Return [x, y] of the center of cell containing provided text 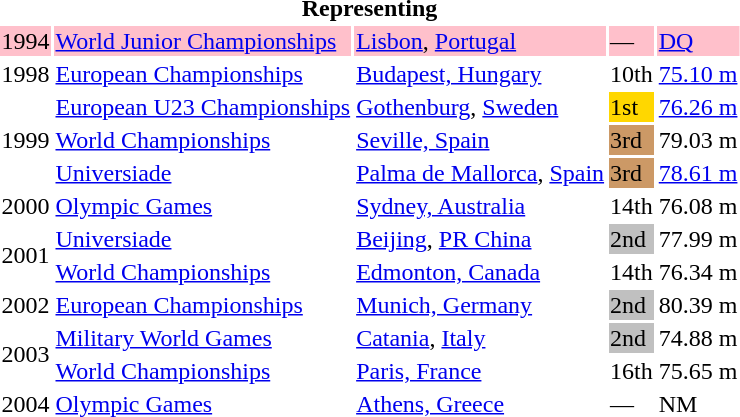
— [632, 41]
DQ [698, 41]
1st [632, 107]
2000 [26, 206]
75.10 m [698, 74]
Budapest, Hungary [480, 74]
1998 [26, 74]
Beijing, PR China [480, 239]
2003 [26, 354]
Edmonton, Canada [480, 272]
Paris, France [480, 371]
Olympic Games [203, 206]
Sydney, Australia [480, 206]
Lisbon, Portugal [480, 41]
European U23 Championships [203, 107]
10th [632, 74]
Palma de Mallorca, Spain [480, 173]
Military World Games [203, 338]
74.88 m [698, 338]
Catania, Italy [480, 338]
16th [632, 371]
75.65 m [698, 371]
World Junior Championships [203, 41]
76.08 m [698, 206]
1994 [26, 41]
77.99 m [698, 239]
2001 [26, 256]
76.26 m [698, 107]
76.34 m [698, 272]
80.39 m [698, 305]
Seville, Spain [480, 140]
2002 [26, 305]
78.61 m [698, 173]
1999 [26, 140]
Gothenburg, Sweden [480, 107]
Munich, Germany [480, 305]
79.03 m [698, 140]
